Extract the (X, Y) coordinate from the center of the cell holding the provided text.  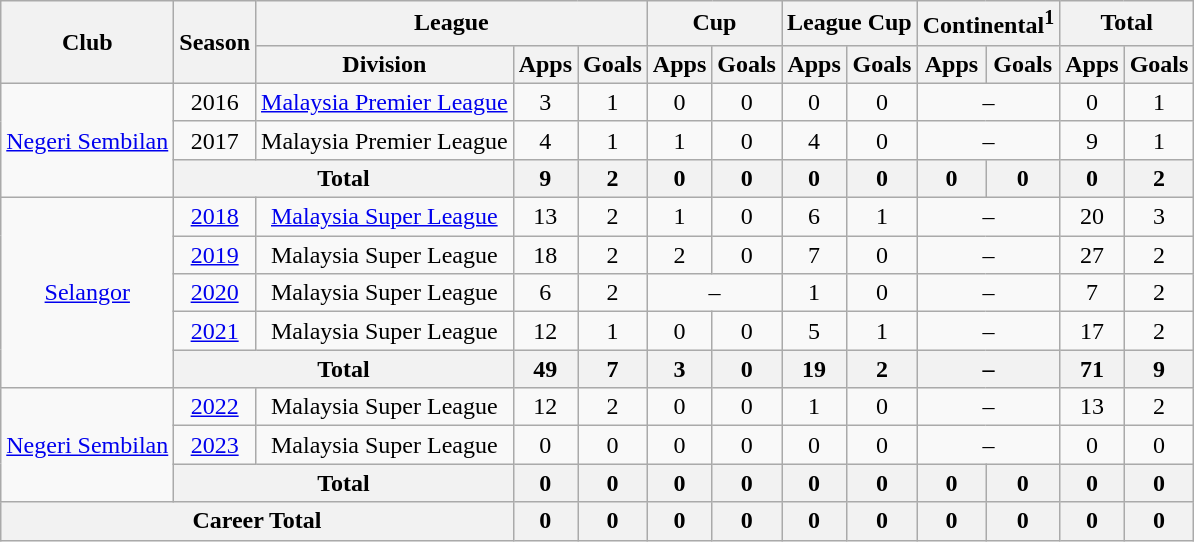
2018 (215, 217)
Cup (714, 24)
Division (385, 64)
19 (814, 369)
2016 (215, 102)
League Cup (850, 24)
2017 (215, 140)
2021 (215, 331)
2019 (215, 255)
Career Total (257, 521)
2023 (215, 445)
17 (1092, 331)
Club (88, 42)
2022 (215, 407)
League (452, 24)
2020 (215, 293)
Season (215, 42)
71 (1092, 369)
27 (1092, 255)
5 (814, 331)
18 (545, 255)
49 (545, 369)
Selangor (88, 293)
20 (1092, 217)
Continental1 (988, 24)
